Return (x, y) of the center of cell containing provided text 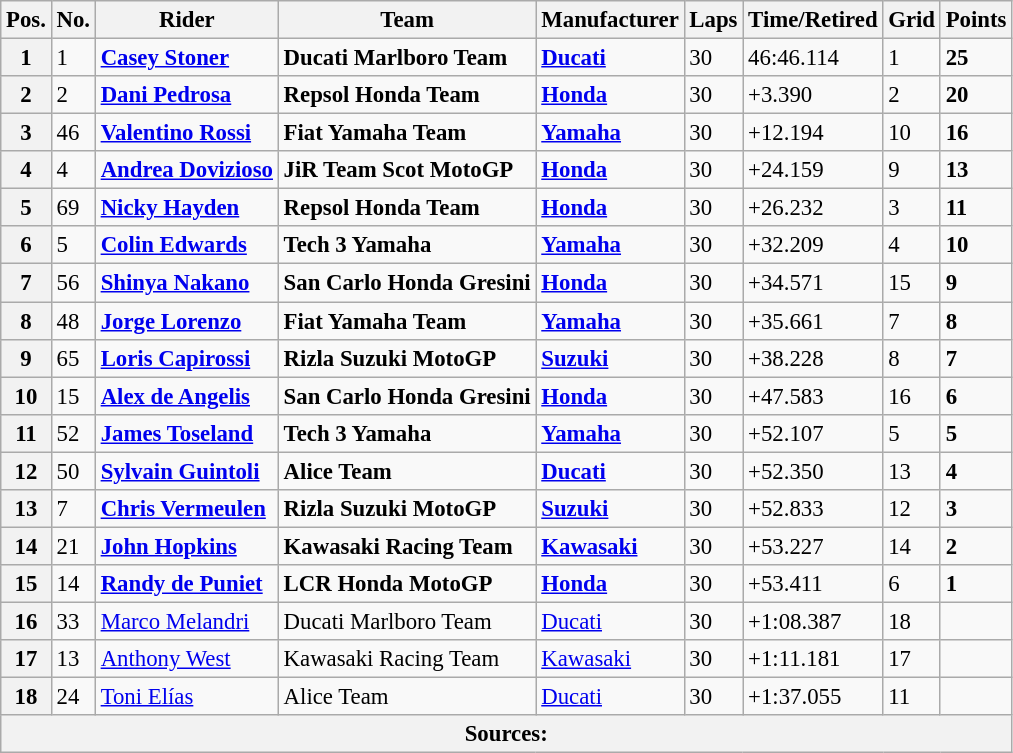
69 (73, 208)
50 (73, 471)
+32.209 (813, 245)
Shinya Nakano (186, 283)
+26.232 (813, 208)
+34.571 (813, 283)
24 (73, 697)
+52.350 (813, 471)
20 (976, 95)
+1:08.387 (813, 621)
+53.227 (813, 546)
Team (407, 20)
Pos. (26, 20)
56 (73, 283)
Toni Elías (186, 697)
+24.159 (813, 170)
46:46.114 (813, 58)
+12.194 (813, 133)
+52.107 (813, 433)
+52.833 (813, 509)
James Toseland (186, 433)
+47.583 (813, 396)
52 (73, 433)
Laps (714, 20)
Alex de Angelis (186, 396)
46 (73, 133)
Manufacturer (610, 20)
Rider (186, 20)
+1:11.181 (813, 659)
Time/Retired (813, 20)
21 (73, 546)
Nicky Hayden (186, 208)
+3.390 (813, 95)
No. (73, 20)
+1:37.055 (813, 697)
Chris Vermeulen (186, 509)
JiR Team Scot MotoGP (407, 170)
+38.228 (813, 358)
Randy de Puniet (186, 584)
Sources: (506, 734)
Anthony West (186, 659)
Marco Melandri (186, 621)
+53.411 (813, 584)
Jorge Lorenzo (186, 321)
Points (976, 20)
Colin Edwards (186, 245)
Casey Stoner (186, 58)
+35.661 (813, 321)
33 (73, 621)
65 (73, 358)
Sylvain Guintoli (186, 471)
Dani Pedrosa (186, 95)
48 (73, 321)
Andrea Dovizioso (186, 170)
Grid (912, 20)
Loris Capirossi (186, 358)
John Hopkins (186, 546)
25 (976, 58)
Valentino Rossi (186, 133)
LCR Honda MotoGP (407, 584)
